Pinpoint the cell where the given text exists, returning its (x, y) midpoint coordinate. 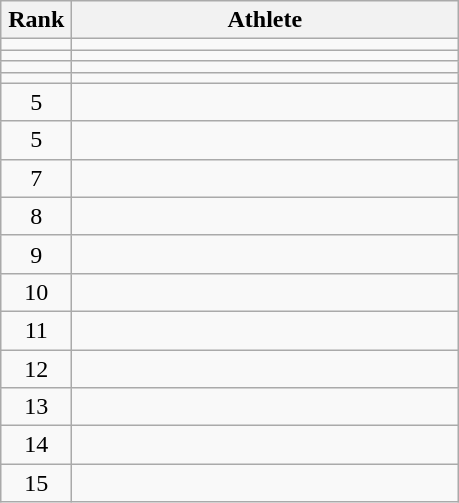
12 (36, 369)
7 (36, 178)
14 (36, 445)
Rank (36, 20)
9 (36, 254)
8 (36, 216)
10 (36, 292)
15 (36, 483)
13 (36, 407)
Athlete (265, 20)
11 (36, 330)
